Return the (X, Y) coordinate for the center point of the cell that contains the specified text.  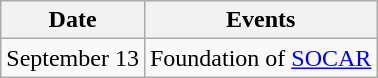
September 13 (73, 58)
Events (260, 20)
Foundation of SOCAR (260, 58)
Date (73, 20)
